Return [X, Y] of the center of cell containing provided text 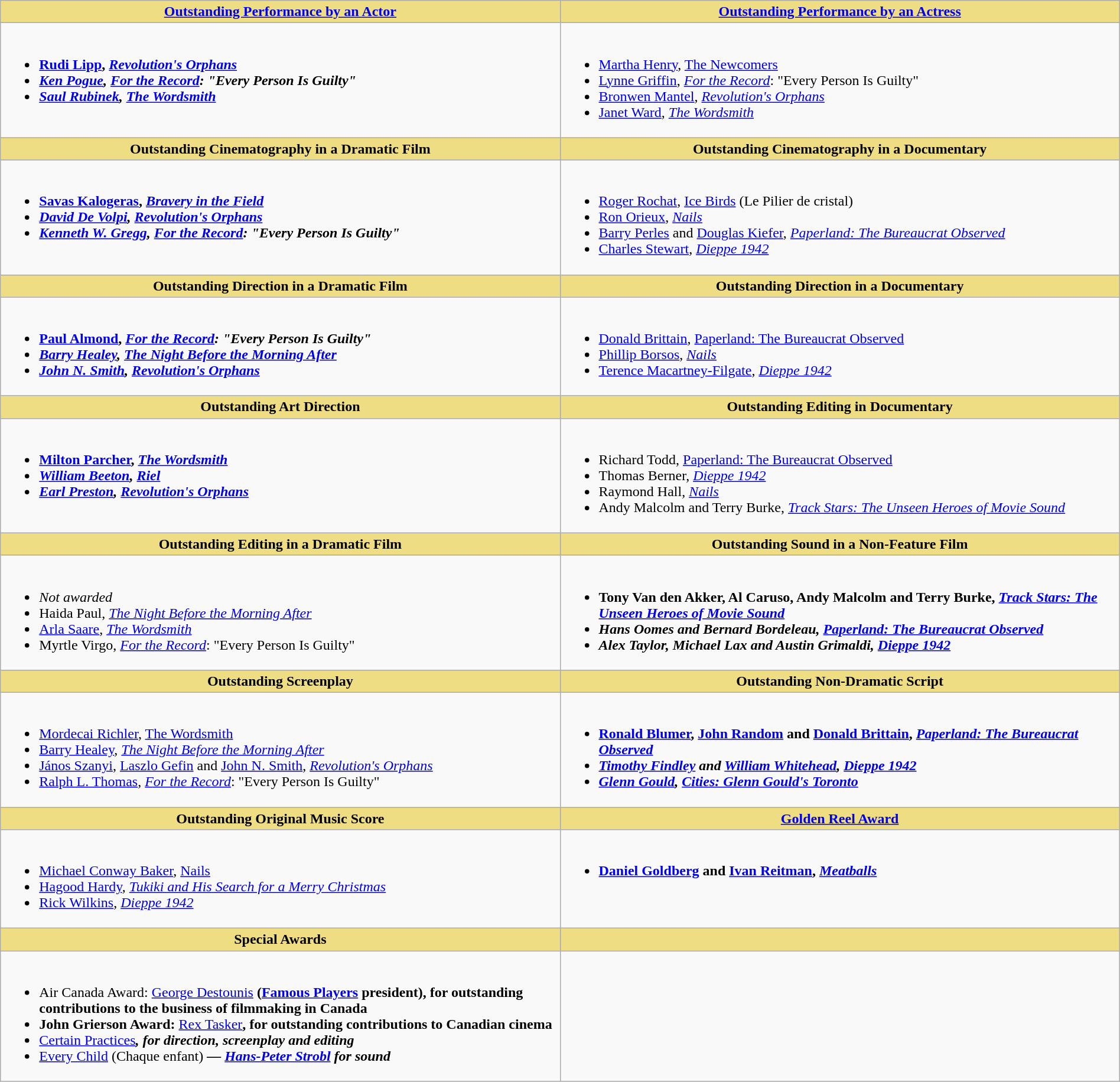
Outstanding Editing in a Dramatic Film [280, 544]
Donald Brittain, Paperland: The Bureaucrat ObservedPhillip Borsos, NailsTerence Macartney-Filgate, Dieppe 1942 [840, 346]
Outstanding Screenplay [280, 681]
Outstanding Direction in a Dramatic Film [280, 286]
Daniel Goldberg and Ivan Reitman, Meatballs [840, 879]
Michael Conway Baker, NailsHagood Hardy, Tukiki and His Search for a Merry ChristmasRick Wilkins, Dieppe 1942 [280, 879]
Outstanding Sound in a Non-Feature Film [840, 544]
Golden Reel Award [840, 818]
Paul Almond, For the Record: "Every Person Is Guilty"Barry Healey, The Night Before the Morning AfterJohn N. Smith, Revolution's Orphans [280, 346]
Outstanding Performance by an Actress [840, 12]
Special Awards [280, 940]
Outstanding Cinematography in a Documentary [840, 149]
Not awardedHaida Paul, The Night Before the Morning AfterArla Saare, The WordsmithMyrtle Virgo, For the Record: "Every Person Is Guilty" [280, 612]
Outstanding Editing in Documentary [840, 407]
Rudi Lipp, Revolution's OrphansKen Pogue, For the Record: "Every Person Is Guilty"Saul Rubinek, The Wordsmith [280, 80]
Martha Henry, The NewcomersLynne Griffin, For the Record: "Every Person Is Guilty"Bronwen Mantel, Revolution's OrphansJanet Ward, The Wordsmith [840, 80]
Outstanding Art Direction [280, 407]
Savas Kalogeras, Bravery in the FieldDavid De Volpi, Revolution's OrphansKenneth W. Gregg, For the Record: "Every Person Is Guilty" [280, 217]
Outstanding Direction in a Documentary [840, 286]
Outstanding Non-Dramatic Script [840, 681]
Outstanding Performance by an Actor [280, 12]
Outstanding Original Music Score [280, 818]
Milton Parcher, The WordsmithWilliam Beeton, RielEarl Preston, Revolution's Orphans [280, 475]
Outstanding Cinematography in a Dramatic Film [280, 149]
